From the cell containing the given text, extract its center point as [X, Y] coordinate. 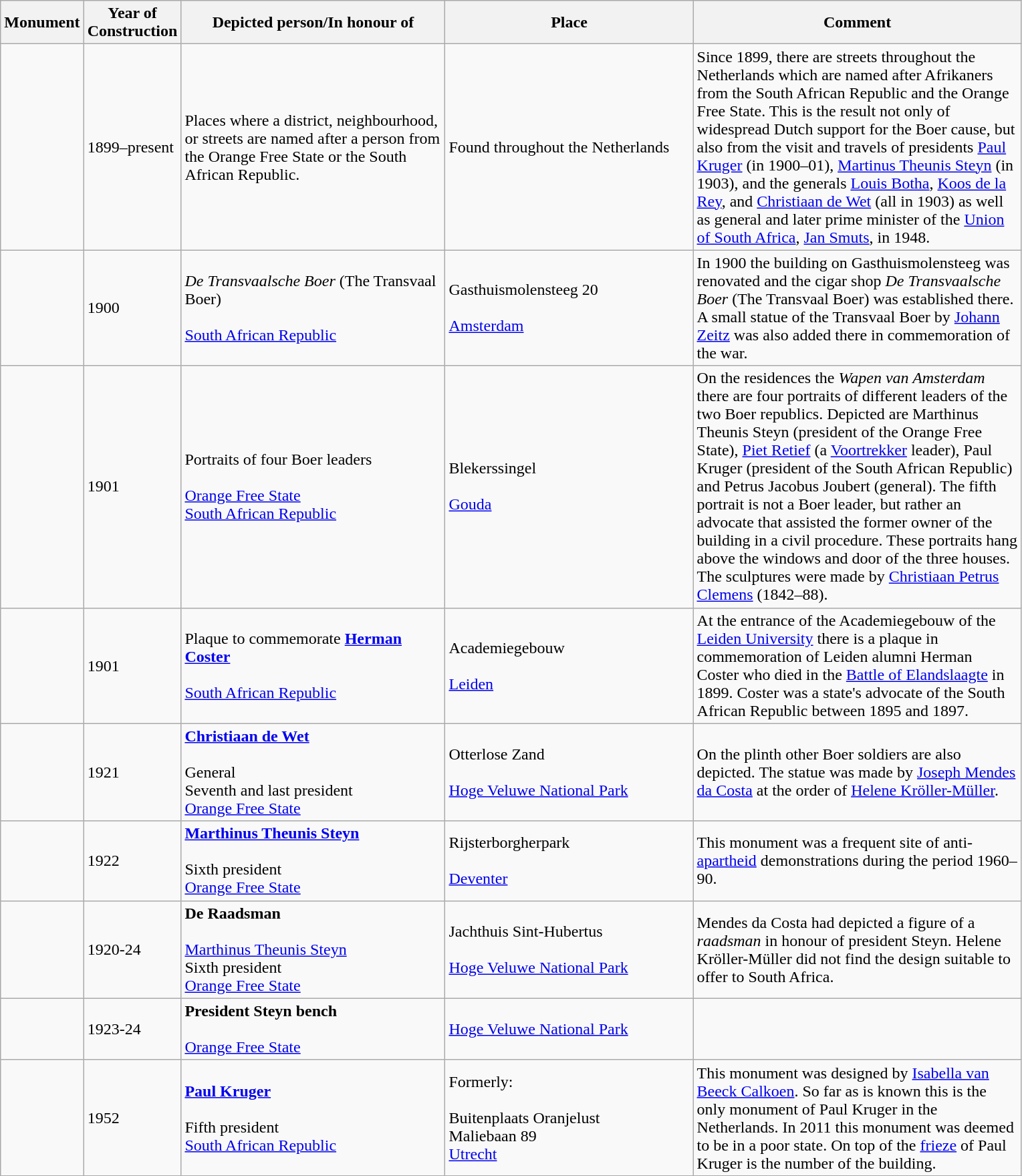
Plaque to commemorate Herman Coster South African Republic [313, 666]
Formerly: Buitenplaats Oranjelust Maliebaan 89 Utrecht [569, 1118]
Paul Kruger Fifth president South African Republic [313, 1118]
1921 [132, 772]
President Steyn bench Orange Free State [313, 1029]
Gasthuismolensteeg 20 Amsterdam [569, 308]
Rijsterborgherpark Deventer [569, 861]
De Raadsman Marthinus Theunis Steyn Sixth president Orange Free State [313, 949]
Depicted person/In honour of [313, 23]
On the plinth other Boer soldiers are also depicted. The statue was made by Joseph Mendes da Costa at the order of Helene Kröller-Müller. [857, 772]
Monument [42, 23]
This monument was a frequent site of anti-apartheid demonstrations during the period 1960–90. [857, 861]
Found throughout the Netherlands [569, 147]
Jachthuis Sint-Hubertus Hoge Veluwe National Park [569, 949]
1922 [132, 861]
1899–present [132, 147]
1923-24 [132, 1029]
Portraits of four Boer leaders Orange Free State South African Republic [313, 487]
Hoge Veluwe National Park [569, 1029]
Christiaan de Wet General Seventh and last president Orange Free State [313, 772]
Comment [857, 23]
Otterlose Zand Hoge Veluwe National Park [569, 772]
1952 [132, 1118]
Year of Construction [132, 23]
Blekerssingel Gouda [569, 487]
Marthinus Theunis Steyn Sixth president Orange Free State [313, 861]
Place [569, 23]
1920-24 [132, 949]
1900 [132, 308]
De Transvaalsche Boer (The Transvaal Boer) South African Republic [313, 308]
Places where a district, neighbourhood, or streets are named after a person from the Orange Free State or the South African Republic. [313, 147]
Academiegebouw Leiden [569, 666]
